For the text-containing cell, return its midpoint in [x, y] coordinate format. 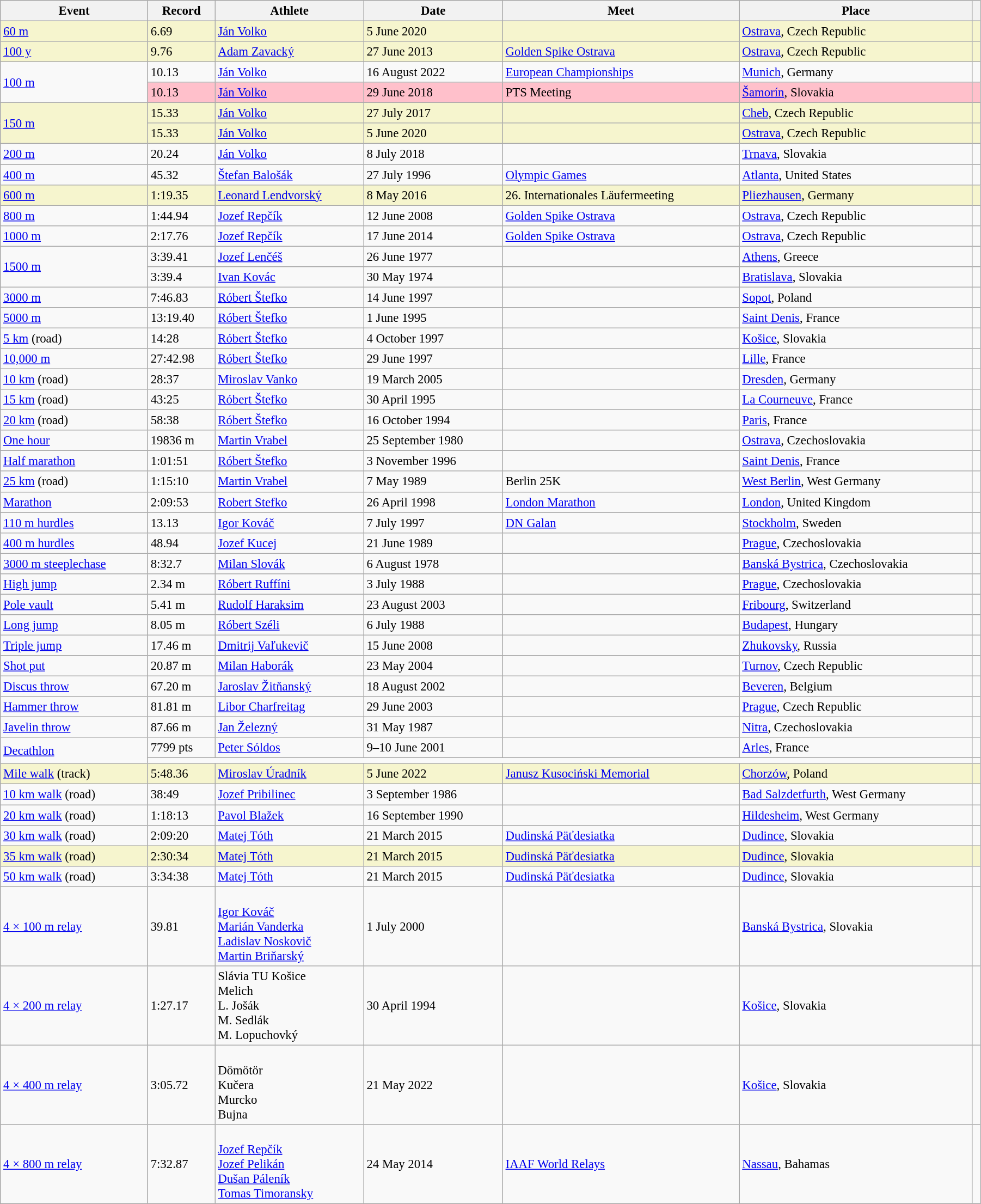
15 km (road) [74, 400]
14 June 1997 [433, 297]
Turnov, Czech Republic [856, 666]
Event [74, 11]
10,000 m [74, 359]
2:09:20 [181, 835]
1:18:13 [181, 815]
16 August 2022 [433, 72]
European Championships [621, 72]
21 May 2022 [433, 1085]
Javelin throw [74, 728]
13:19.40 [181, 318]
1 June 1995 [433, 318]
3 November 1996 [433, 461]
20.87 m [181, 666]
3000 m steeplechase [74, 564]
Stockholm, Sweden [856, 523]
4 × 100 m relay [74, 926]
Arles, France [856, 748]
9–10 June 2001 [433, 748]
Discus throw [74, 687]
Jozef Lenčéš [290, 256]
Pole vault [74, 604]
3:05.72 [181, 1085]
Ostrava, Czechoslovakia [856, 441]
19 March 2005 [433, 380]
6 August 1978 [433, 564]
30 May 1974 [433, 277]
1:15:10 [181, 482]
7:46.83 [181, 297]
43:25 [181, 400]
London, United Kingdom [856, 502]
7:32.87 [181, 1164]
Igor Kováč [290, 523]
400 m hurdles [74, 543]
Hildesheim, West Germany [856, 815]
Record [181, 11]
58:38 [181, 420]
5:48.36 [181, 774]
150 m [74, 123]
Banská Bystrica, Slovakia [856, 926]
27 June 2013 [433, 52]
Half marathon [74, 461]
West Berlin, West Germany [856, 482]
La Courneuve, France [856, 400]
2:30:34 [181, 856]
1000 m [74, 236]
45.32 [181, 175]
13.13 [181, 523]
26. Internationales Läufermeeting [621, 195]
Slávia TU KošiceMelichL. JošákM. SedlákM. Lopuchovký [290, 1006]
27 July 2017 [433, 113]
Róbert Ruffíni [290, 584]
60 m [74, 32]
4 × 400 m relay [74, 1085]
Milan Slovák [290, 564]
50 km walk (road) [74, 876]
3 September 1986 [433, 794]
Munich, Germany [856, 72]
PTS Meeting [621, 93]
110 m hurdles [74, 523]
London Marathon [621, 502]
21 June 1989 [433, 543]
Date [433, 11]
1 July 2000 [433, 926]
Nitra, Czechoslovakia [856, 728]
1:01:51 [181, 461]
10 km walk (road) [74, 794]
Miroslav Vanko [290, 380]
IAAF World Relays [621, 1164]
7 July 1997 [433, 523]
81.81 m [181, 707]
15 June 2008 [433, 645]
Chorzów, Poland [856, 774]
Paris, France [856, 420]
9.76 [181, 52]
100 y [74, 52]
Adam Zavacký [290, 52]
29 June 1997 [433, 359]
100 m [74, 83]
20 km walk (road) [74, 815]
Pliezhausen, Germany [856, 195]
Berlin 25K [621, 482]
Hammer throw [74, 707]
20.24 [181, 154]
Štefan Balošák [290, 175]
Pavol Blažek [290, 815]
Janusz Kusociński Memorial [621, 774]
800 m [74, 216]
8:32.7 [181, 564]
Robert Stefko [290, 502]
35 km walk (road) [74, 856]
Place [856, 11]
Bad Salzdetfurth, West Germany [856, 794]
16 September 1990 [433, 815]
Miroslav Úradník [290, 774]
1:44.94 [181, 216]
High jump [74, 584]
Jaroslav Žitňanský [290, 687]
Peter Sóldos [290, 748]
25 km (road) [74, 482]
26 April 1998 [433, 502]
Nassau, Bahamas [856, 1164]
Prague, Czech Republic [856, 707]
1:27.17 [181, 1006]
Jozef RepčíkJozef PelikánDušan PáleníkTomas Timoransky [290, 1164]
Trnava, Slovakia [856, 154]
Fribourg, Switzerland [856, 604]
3:34:38 [181, 876]
Olympic Games [621, 175]
18 August 2002 [433, 687]
6.69 [181, 32]
7 May 1989 [433, 482]
Budapest, Hungary [856, 625]
Dresden, Germany [856, 380]
16 October 1994 [433, 420]
Milan Haborák [290, 666]
2:17.76 [181, 236]
Decathlon [74, 750]
Jozef Kucej [290, 543]
4 October 1997 [433, 338]
Šamorín, Slovakia [856, 93]
25 September 1980 [433, 441]
38:49 [181, 794]
19836 m [181, 441]
Bratislava, Slovakia [856, 277]
30 April 1995 [433, 400]
3000 m [74, 297]
17.46 m [181, 645]
Ivan Kovác [290, 277]
5 km (road) [74, 338]
DömötörKučeraMurckoBujna [290, 1085]
2.34 m [181, 584]
12 June 2008 [433, 216]
One hour [74, 441]
23 May 2004 [433, 666]
Jan Železný [290, 728]
26 June 1977 [433, 256]
29 June 2018 [433, 93]
200 m [74, 154]
28:37 [181, 380]
3:39.41 [181, 256]
1500 m [74, 267]
48.94 [181, 543]
Jozef Pribilinec [290, 794]
Róbert Széli [290, 625]
Long jump [74, 625]
Igor KováčMarián VanderkaLadislav NoskovičMartin Briňarský [290, 926]
Dmitrij Vaľukevič [290, 645]
Beveren, Belgium [856, 687]
Libor Charfreitag [290, 707]
4 × 200 m relay [74, 1006]
Cheb, Czech Republic [856, 113]
30 km walk (road) [74, 835]
27:42.98 [181, 359]
6 July 1988 [433, 625]
Mile walk (track) [74, 774]
Leonard Lendvorský [290, 195]
20 km (road) [74, 420]
87.66 m [181, 728]
400 m [74, 175]
Atlanta, United States [856, 175]
30 April 1994 [433, 1006]
Zhukovsky, Russia [856, 645]
Shot put [74, 666]
Athlete [290, 11]
Athens, Greece [856, 256]
DN Galan [621, 523]
3:39.4 [181, 277]
17 June 2014 [433, 236]
29 June 2003 [433, 707]
67.20 m [181, 687]
Lille, France [856, 359]
5000 m [74, 318]
5 June 2022 [433, 774]
10 km (road) [74, 380]
8 May 2016 [433, 195]
23 August 2003 [433, 604]
24 May 2014 [433, 1164]
Banská Bystrica, Czechoslovakia [856, 564]
3 July 1988 [433, 584]
Marathon [74, 502]
Rudolf Haraksim [290, 604]
1:19.35 [181, 195]
2:09:53 [181, 502]
5.41 m [181, 604]
31 May 1987 [433, 728]
8.05 m [181, 625]
8 July 2018 [433, 154]
Triple jump [74, 645]
27 July 1996 [433, 175]
7799 pts [181, 748]
4 × 800 m relay [74, 1164]
Meet [621, 11]
39.81 [181, 926]
Sopot, Poland [856, 297]
600 m [74, 195]
14:28 [181, 338]
